Determine the (x, y) coordinate at the center of the cell enclosing the given text.  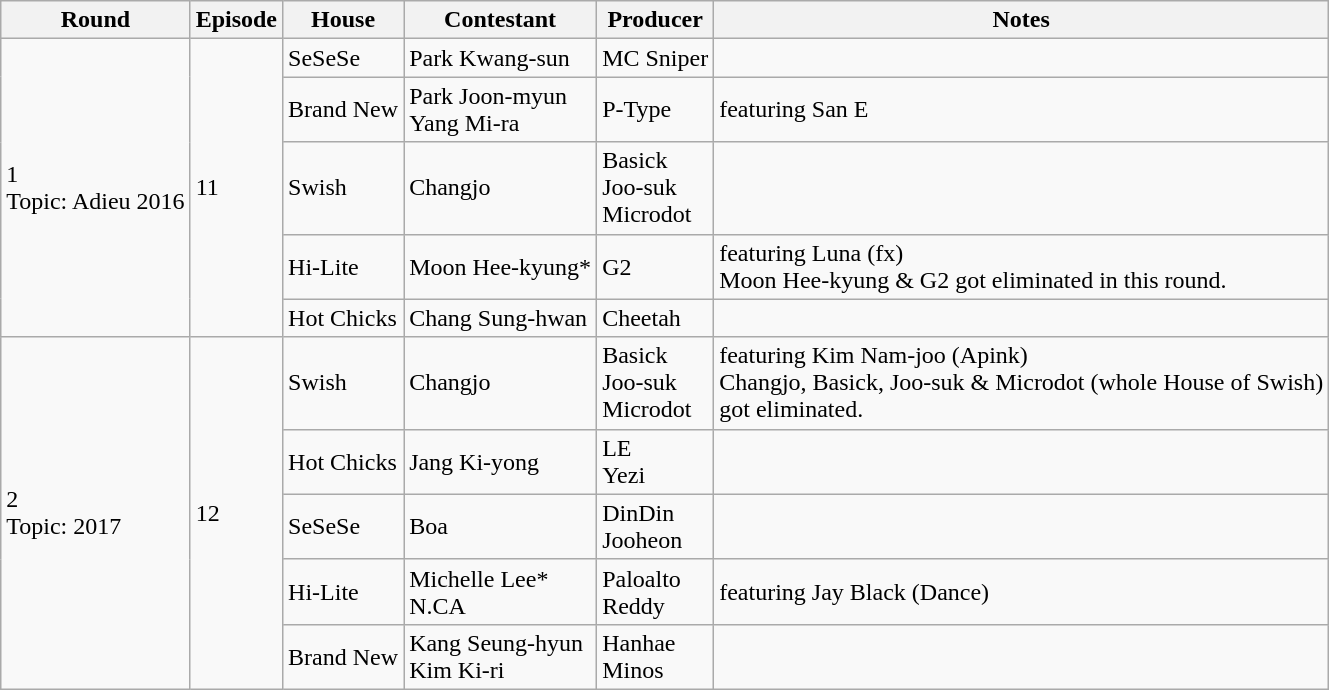
Boa (500, 526)
LEYezi (656, 462)
Park Kwang-sun (500, 58)
12 (236, 513)
Moon Hee-kyung* (500, 266)
Michelle Lee*N.CA (500, 592)
DinDinJooheon (656, 526)
MC Sniper (656, 58)
Chang Sung-hwan (500, 318)
Park Joon-myunYang Mi-ra (500, 110)
G2 (656, 266)
Cheetah (656, 318)
featuring Luna (fx)Moon Hee-kyung & G2 got eliminated in this round. (1022, 266)
featuring Kim Nam-joo (Apink)Changjo, Basick, Joo-suk & Microdot (whole House of Swish)got eliminated. (1022, 383)
featuring San E (1022, 110)
1Topic: Adieu 2016 (96, 188)
HanhaeMinos (656, 656)
Round (96, 20)
P-Type (656, 110)
PaloaltoReddy (656, 592)
Contestant (500, 20)
2Topic: 2017 (96, 513)
Producer (656, 20)
11 (236, 188)
House (344, 20)
Jang Ki-yong (500, 462)
featuring Jay Black (Dance) (1022, 592)
Kang Seung-hyunKim Ki-ri (500, 656)
Notes (1022, 20)
Episode (236, 20)
